Return [X, Y] of the center of cell containing provided text 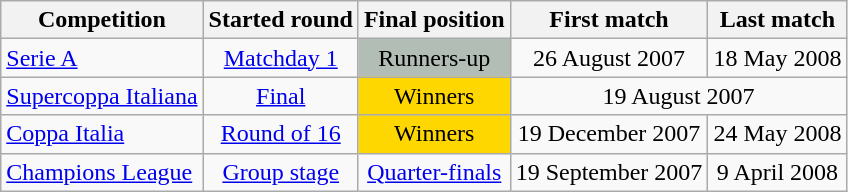
Started round [280, 20]
9 April 2008 [778, 172]
24 May 2008 [778, 134]
Coppa Italia [102, 134]
Serie A [102, 58]
Final position [434, 20]
18 May 2008 [778, 58]
Last match [778, 20]
Final [280, 96]
19 December 2007 [609, 134]
Champions League [102, 172]
Round of 16 [280, 134]
Supercoppa Italiana [102, 96]
19 August 2007 [678, 96]
19 September 2007 [609, 172]
Competition [102, 20]
Quarter-finals [434, 172]
Matchday 1 [280, 58]
Group stage [280, 172]
Runners-up [434, 58]
26 August 2007 [609, 58]
First match [609, 20]
